Locate the cell with the specified text and output its [X, Y] center coordinate. 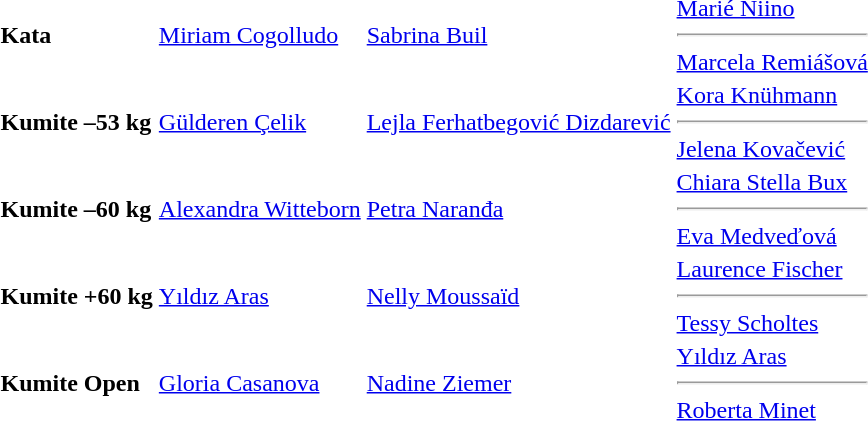
Nelly Moussaïd [518, 296]
Lejla Ferhatbegović Dizdarević [518, 122]
Gülderen Çelik [260, 122]
Petra Naranđa [518, 209]
Yıldız Aras [260, 296]
Alexandra Witteborn [260, 209]
